Return (x, y) of the center of cell containing provided text 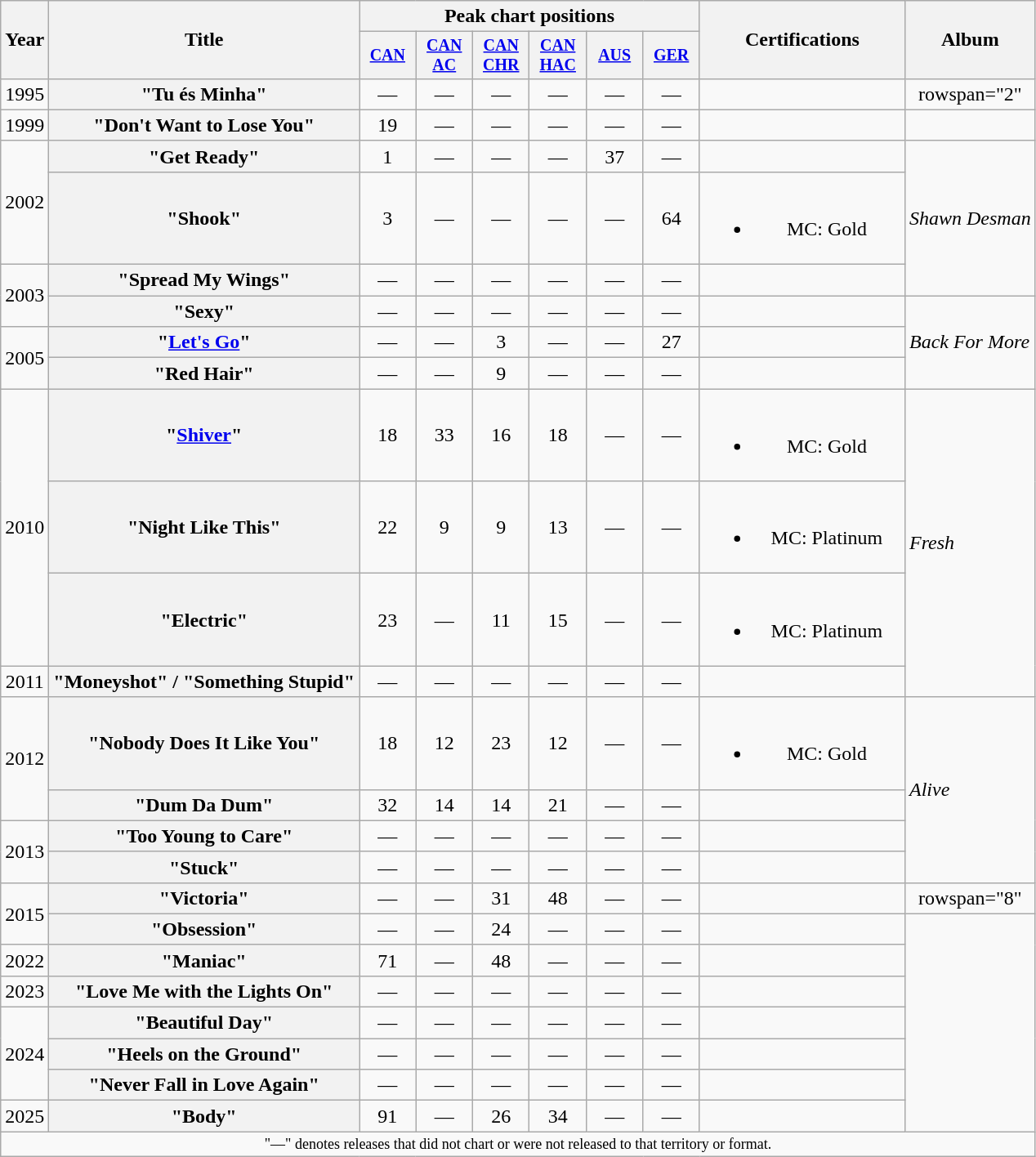
"Maniac" (204, 960)
rowspan="8" (970, 898)
91 (387, 1116)
2002 (25, 203)
Certifications (802, 40)
1995 (25, 94)
11 (502, 619)
"Nobody Does It Like You" (204, 744)
1999 (25, 125)
"Beautiful Day" (204, 1023)
"Red Hair" (204, 373)
2023 (25, 991)
32 (387, 805)
2012 (25, 758)
15 (557, 619)
"Let's Go" (204, 342)
"Shook" (204, 217)
34 (557, 1116)
24 (502, 929)
"Get Ready" (204, 156)
Shawn Desman (970, 217)
CAN CHR (502, 56)
GER (672, 56)
"Sexy" (204, 311)
13 (557, 528)
"Spread My Wings" (204, 280)
"Body" (204, 1116)
71 (387, 960)
"Tu és Minha" (204, 94)
Back For More (970, 342)
2010 (25, 528)
2015 (25, 914)
"Obsession" (204, 929)
33 (444, 435)
"Victoria" (204, 898)
1 (387, 156)
"Heels on the Ground" (204, 1054)
"Moneyshot" / "Something Stupid" (204, 681)
"Don't Want to Lose You" (204, 125)
26 (502, 1116)
31 (502, 898)
2013 (25, 851)
"—" denotes releases that did not chart or were not released to that territory or format. (518, 1144)
"Never Fall in Love Again" (204, 1085)
"Shiver" (204, 435)
Year (25, 40)
"Night Like This" (204, 528)
Peak chart positions (529, 16)
Album (970, 40)
"Love Me with the Lights On" (204, 991)
19 (387, 125)
"Electric" (204, 619)
2005 (25, 358)
rowspan="2" (970, 94)
64 (672, 217)
Alive (970, 789)
2024 (25, 1054)
2003 (25, 296)
"Stuck" (204, 867)
22 (387, 528)
"Too Young to Care" (204, 836)
27 (672, 342)
2025 (25, 1116)
21 (557, 805)
Title (204, 40)
37 (614, 156)
CAN AC (444, 56)
2011 (25, 681)
CAN (387, 56)
AUS (614, 56)
2022 (25, 960)
CAN HAC (557, 56)
16 (502, 435)
Fresh (970, 543)
"Dum Da Dum" (204, 805)
